Identify which cell holds the provided text, then report its [x, y] central coordinate. 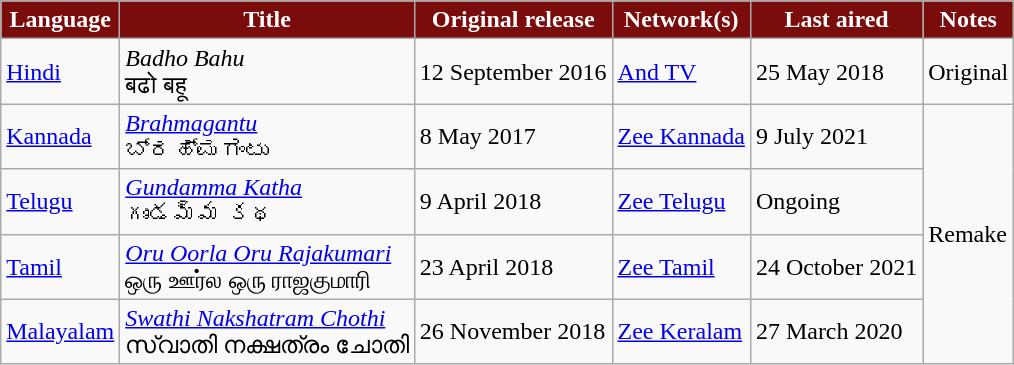
Language [60, 20]
25 May 2018 [836, 72]
27 March 2020 [836, 332]
24 October 2021 [836, 266]
Gundamma Katha గుండమ్మ కథ [268, 202]
12 September 2016 [513, 72]
Original [968, 72]
Remake [968, 234]
Kannada [60, 136]
Tamil [60, 266]
Brahmagantu ಬ್ರಹ್ಮಗಂಟು [268, 136]
Zee Tamil [681, 266]
8 May 2017 [513, 136]
Zee Keralam [681, 332]
Oru Oorla Oru Rajakumari ஒரு ஊர்ல ஒரு ராஜகுமாரி [268, 266]
Hindi [60, 72]
Zee Kannada [681, 136]
And TV [681, 72]
Original release [513, 20]
9 July 2021 [836, 136]
Network(s) [681, 20]
Badho Bahu बढो बहू [268, 72]
9 April 2018 [513, 202]
Last aired [836, 20]
Notes [968, 20]
Zee Telugu [681, 202]
Telugu [60, 202]
26 November 2018 [513, 332]
23 April 2018 [513, 266]
Malayalam [60, 332]
Ongoing [836, 202]
Swathi Nakshatram Chothi സ്വാതി നക്ഷത്രം ചോതി [268, 332]
Title [268, 20]
